Identify which cell holds the provided text, then report its (x, y) central coordinate. 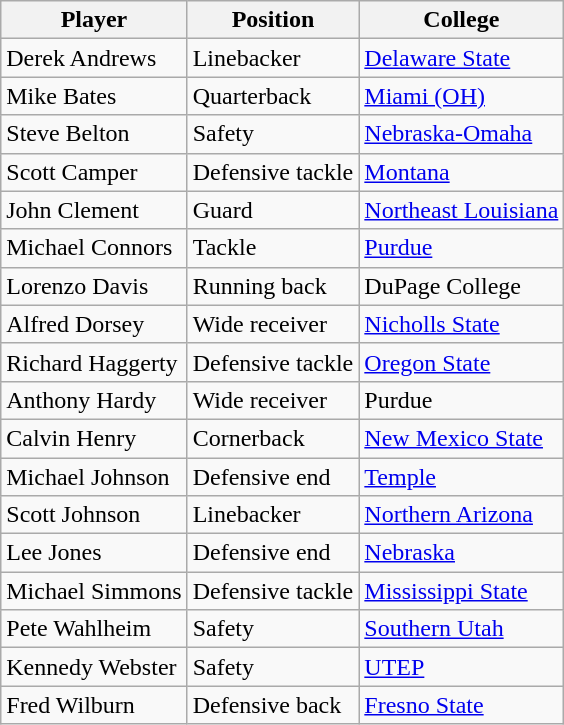
Richard Haggerty (94, 362)
Southern Utah (462, 629)
Kennedy Webster (94, 667)
Running back (273, 286)
Anthony Hardy (94, 400)
Pete Wahlheim (94, 629)
Lorenzo Davis (94, 286)
John Clement (94, 210)
Michael Simmons (94, 591)
Scott Camper (94, 172)
Mike Bates (94, 96)
Lee Jones (94, 553)
Nicholls State (462, 324)
Miami (OH) (462, 96)
Fresno State (462, 705)
Montana (462, 172)
Fred Wilburn (94, 705)
Nebraska (462, 553)
Defensive back (273, 705)
Guard (273, 210)
Temple (462, 477)
Steve Belton (94, 134)
Quarterback (273, 96)
DuPage College (462, 286)
Tackle (273, 248)
New Mexico State (462, 438)
Alfred Dorsey (94, 324)
Oregon State (462, 362)
Northern Arizona (462, 515)
Player (94, 20)
College (462, 20)
Position (273, 20)
Cornerback (273, 438)
Mississippi State (462, 591)
Nebraska-Omaha (462, 134)
UTEP (462, 667)
Scott Johnson (94, 515)
Northeast Louisiana (462, 210)
Calvin Henry (94, 438)
Michael Connors (94, 248)
Derek Andrews (94, 58)
Michael Johnson (94, 477)
Delaware State (462, 58)
